Identify which cell holds the provided text, then report its [X, Y] central coordinate. 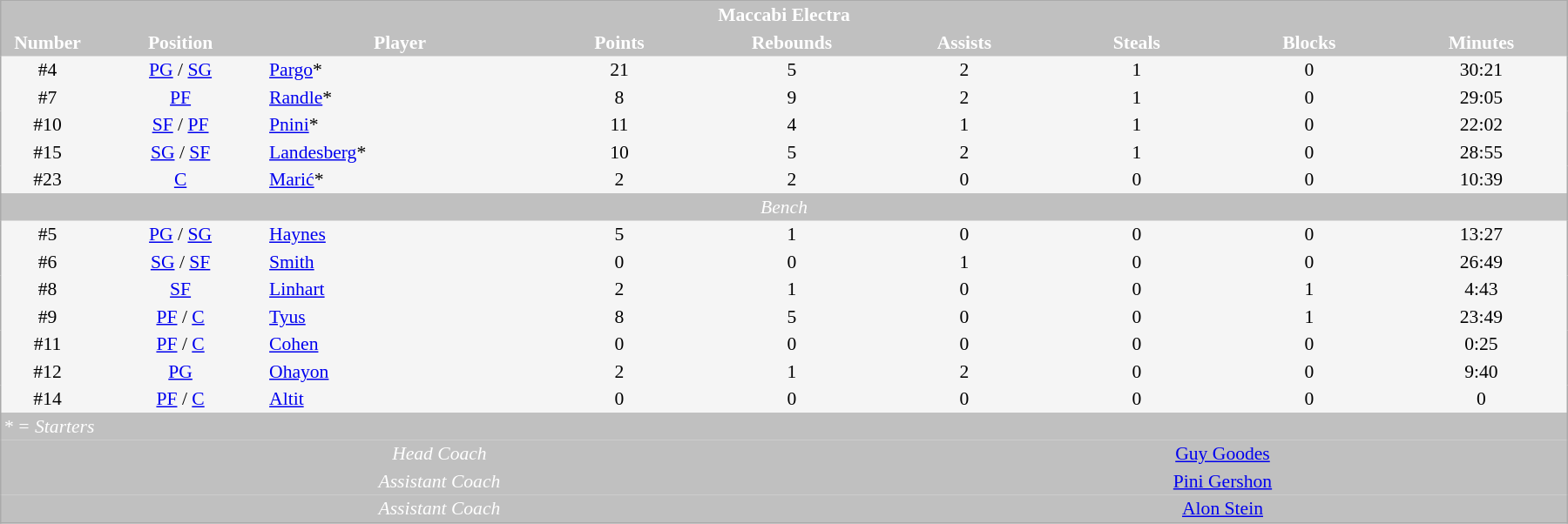
Assists [964, 43]
30:21 [1482, 70]
#14 [47, 399]
SF / PF [180, 125]
Linhart [400, 289]
#4 [47, 70]
Maccabi Electra [784, 15]
4:43 [1482, 289]
Haynes [400, 235]
#8 [47, 289]
Pnini* [400, 125]
22:02 [1482, 125]
10:39 [1482, 179]
9 [792, 97]
Steals [1137, 43]
Minutes [1482, 43]
#6 [47, 262]
4 [792, 125]
26:49 [1482, 262]
11 [619, 125]
Rebounds [792, 43]
29:05 [1482, 97]
Position [180, 43]
#23 [47, 179]
Randle* [400, 97]
Smith [400, 262]
#11 [47, 345]
Tyus [400, 317]
SF [180, 289]
13:27 [1482, 235]
Marić* [400, 179]
#5 [47, 235]
* = Starters [784, 427]
#9 [47, 317]
10 [619, 152]
C [180, 179]
#15 [47, 152]
Alon Stein [1223, 508]
#7 [47, 97]
#12 [47, 372]
Number [47, 43]
Ohayon [400, 372]
Pargo* [400, 70]
Guy Goodes [1223, 454]
9:40 [1482, 372]
PG [180, 372]
Bench [784, 207]
Landesberg* [400, 152]
28:55 [1482, 152]
Altit [400, 399]
#10 [47, 125]
Player [400, 43]
Blocks [1309, 43]
Pini Gershon [1223, 481]
PF [180, 97]
Head Coach [439, 454]
23:49 [1482, 317]
Points [619, 43]
21 [619, 70]
0:25 [1482, 345]
Cohen [400, 345]
